Detect which cell encompasses the target text, then output its [X, Y] center coordinate. 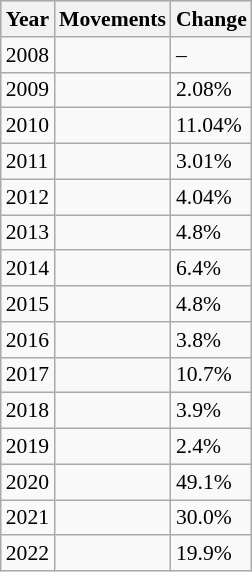
2010 [28, 126]
30.0% [212, 518]
10.7% [212, 375]
2019 [28, 447]
2.08% [212, 90]
3.8% [212, 340]
4.04% [212, 197]
3.01% [212, 162]
2022 [28, 554]
– [212, 55]
49.1% [212, 482]
2017 [28, 375]
2016 [28, 340]
6.4% [212, 269]
2020 [28, 482]
2012 [28, 197]
2009 [28, 90]
Movements [112, 19]
2013 [28, 233]
2014 [28, 269]
2015 [28, 304]
19.9% [212, 554]
3.9% [212, 411]
2011 [28, 162]
2021 [28, 518]
2008 [28, 55]
Year [28, 19]
11.04% [212, 126]
2018 [28, 411]
2.4% [212, 447]
Change [212, 19]
